For the text-containing cell, return its midpoint in [x, y] coordinate format. 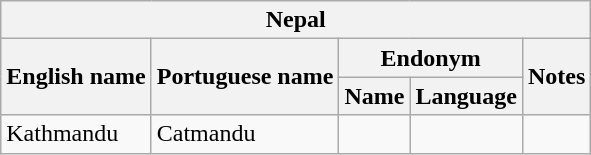
Catmandu [245, 134]
Name [374, 96]
Kathmandu [76, 134]
English name [76, 77]
Notes [556, 77]
Language [466, 96]
Portuguese name [245, 77]
Nepal [296, 20]
Endonym [430, 58]
